Extract the (X, Y) coordinate from the center of the cell holding the provided text.  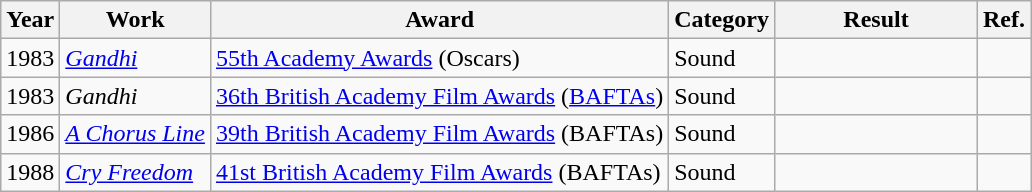
Category (722, 20)
55th Academy Awards (Oscars) (439, 58)
Cry Freedom (136, 172)
41st British Academy Film Awards (BAFTAs) (439, 172)
Award (439, 20)
36th British Academy Film Awards (BAFTAs) (439, 96)
1986 (30, 134)
Ref. (1004, 20)
A Chorus Line (136, 134)
Year (30, 20)
1988 (30, 172)
Result (876, 20)
39th British Academy Film Awards (BAFTAs) (439, 134)
Work (136, 20)
